From the cell containing the given text, extract its center point as [X, Y] coordinate. 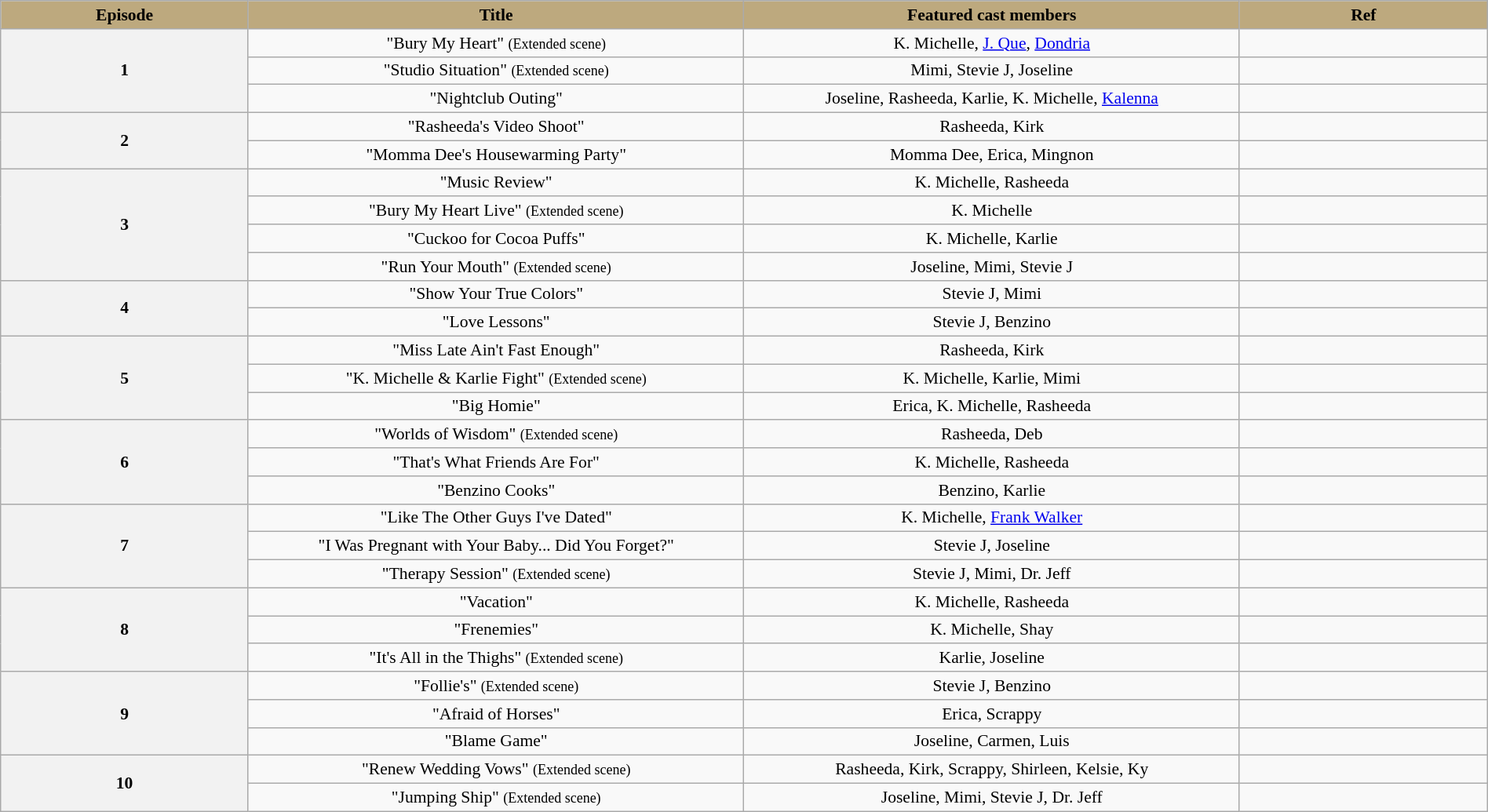
K. Michelle, J. Que, Dondria [992, 43]
Featured cast members [992, 15]
Joseline, Mimi, Stevie J, Dr. Jeff [992, 798]
"Worlds of Wisdom" (Extended scene) [496, 435]
K. Michelle, Shay [992, 630]
"Bury My Heart" (Extended scene) [496, 43]
"Blame Game" [496, 741]
Stevie J, Mimi [992, 294]
Erica, K. Michelle, Rasheeda [992, 406]
Episode [125, 15]
7 [125, 546]
"Rasheeda's Video Shoot" [496, 127]
"Show Your True Colors" [496, 294]
"Cuckoo for Cocoa Puffs" [496, 239]
10 [125, 783]
K. Michelle, Karlie [992, 239]
"Therapy Session" (Extended scene) [496, 574]
Erica, Scrappy [992, 714]
"Like The Other Guys I've Dated" [496, 518]
Karlie, Joseline [992, 658]
4 [125, 308]
Mimi, Stevie J, Joseline [992, 71]
8 [125, 629]
"That's What Friends Are For" [496, 462]
"Bury My Heart Live" (Extended scene) [496, 211]
"Vacation" [496, 602]
Rasheeda, Kirk, Scrappy, Shirleen, Kelsie, Ky [992, 770]
5 [125, 378]
1 [125, 71]
Stevie J, Joseline [992, 546]
"Renew Wedding Vows" (Extended scene) [496, 770]
"Studio Situation" (Extended scene) [496, 71]
K. Michelle [992, 211]
"Benzino Cooks" [496, 490]
9 [125, 714]
"Music Review" [496, 183]
Ref [1363, 15]
"Momma Dee's Housewarming Party" [496, 155]
Rasheeda, Deb [992, 435]
Title [496, 15]
"K. Michelle & Karlie Fight" (Extended scene) [496, 378]
"Jumping Ship" (Extended scene) [496, 798]
6 [125, 463]
K. Michelle, Karlie, Mimi [992, 378]
"Afraid of Horses" [496, 714]
Joseline, Mimi, Stevie J [992, 267]
"Frenemies" [496, 630]
"Miss Late Ain't Fast Enough" [496, 351]
"I Was Pregnant with Your Baby... Did You Forget?" [496, 546]
"Big Homie" [496, 406]
"Follie's" (Extended scene) [496, 686]
"It's All in the Thighs" (Extended scene) [496, 658]
2 [125, 141]
Joseline, Carmen, Luis [992, 741]
Stevie J, Mimi, Dr. Jeff [992, 574]
"Nightclub Outing" [496, 99]
"Run Your Mouth" (Extended scene) [496, 267]
K. Michelle, Frank Walker [992, 518]
Momma Dee, Erica, Mingnon [992, 155]
Joseline, Rasheeda, Karlie, K. Michelle, Kalenna [992, 99]
3 [125, 224]
Benzino, Karlie [992, 490]
"Love Lessons" [496, 322]
